Return the (x, y) coordinate for the center point of the cell that contains the specified text.  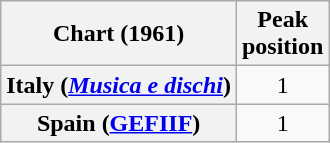
Chart (1961) (119, 34)
Italy (Musica e dischi) (119, 85)
Spain (GEFIIF) (119, 123)
Peakposition (282, 34)
